Pinpoint the cell where the given text exists, returning its (x, y) midpoint coordinate. 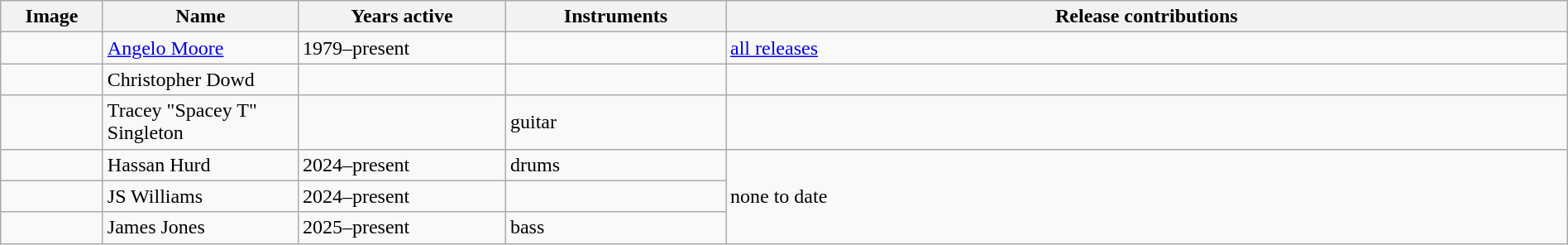
Release contributions (1147, 17)
Christopher Dowd (200, 79)
Hassan Hurd (200, 165)
Years active (402, 17)
Angelo Moore (200, 48)
none to date (1147, 196)
2025–present (402, 228)
Tracey "Spacey T" Singleton (200, 122)
JS Williams (200, 196)
1979–present (402, 48)
James Jones (200, 228)
Image (52, 17)
bass (615, 228)
guitar (615, 122)
all releases (1147, 48)
Instruments (615, 17)
drums (615, 165)
Name (200, 17)
